Provide the (X, Y) coordinate of the cell's center where the given text is located.  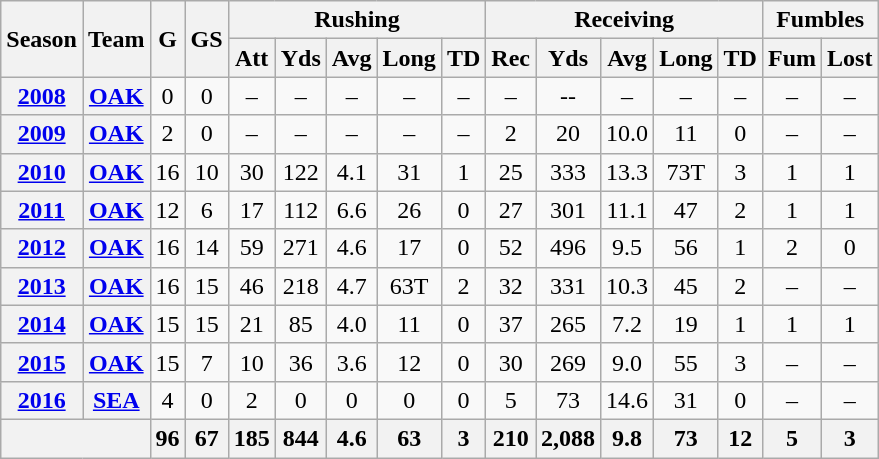
52 (511, 248)
333 (568, 172)
-- (568, 96)
218 (300, 286)
Receiving (624, 20)
Att (252, 58)
9.0 (628, 362)
59 (252, 248)
Fumbles (820, 20)
271 (300, 248)
2008 (42, 96)
G (168, 39)
4.7 (352, 286)
496 (568, 248)
6.6 (352, 210)
26 (409, 210)
Rushing (357, 20)
85 (300, 324)
2009 (42, 134)
27 (511, 210)
301 (568, 210)
122 (300, 172)
19 (686, 324)
Team (116, 39)
3.6 (352, 362)
7 (206, 362)
56 (686, 248)
6 (206, 210)
Rec (511, 58)
112 (300, 210)
14.6 (628, 400)
2013 (42, 286)
GS (206, 39)
SEA (116, 400)
269 (568, 362)
2012 (42, 248)
Fum (792, 58)
2,088 (568, 438)
4 (168, 400)
2011 (42, 210)
2014 (42, 324)
47 (686, 210)
37 (511, 324)
63 (409, 438)
210 (511, 438)
11.1 (628, 210)
265 (568, 324)
25 (511, 172)
2010 (42, 172)
331 (568, 286)
10.0 (628, 134)
63T (409, 286)
21 (252, 324)
55 (686, 362)
Season (42, 39)
46 (252, 286)
7.2 (628, 324)
36 (300, 362)
73T (686, 172)
10.3 (628, 286)
14 (206, 248)
844 (300, 438)
9.5 (628, 248)
4.0 (352, 324)
13.3 (628, 172)
67 (206, 438)
4.1 (352, 172)
45 (686, 286)
2016 (42, 400)
2015 (42, 362)
185 (252, 438)
96 (168, 438)
20 (568, 134)
9.8 (628, 438)
Lost (850, 58)
32 (511, 286)
